Provide the [x, y] coordinate of the cell's center where the given text is located.  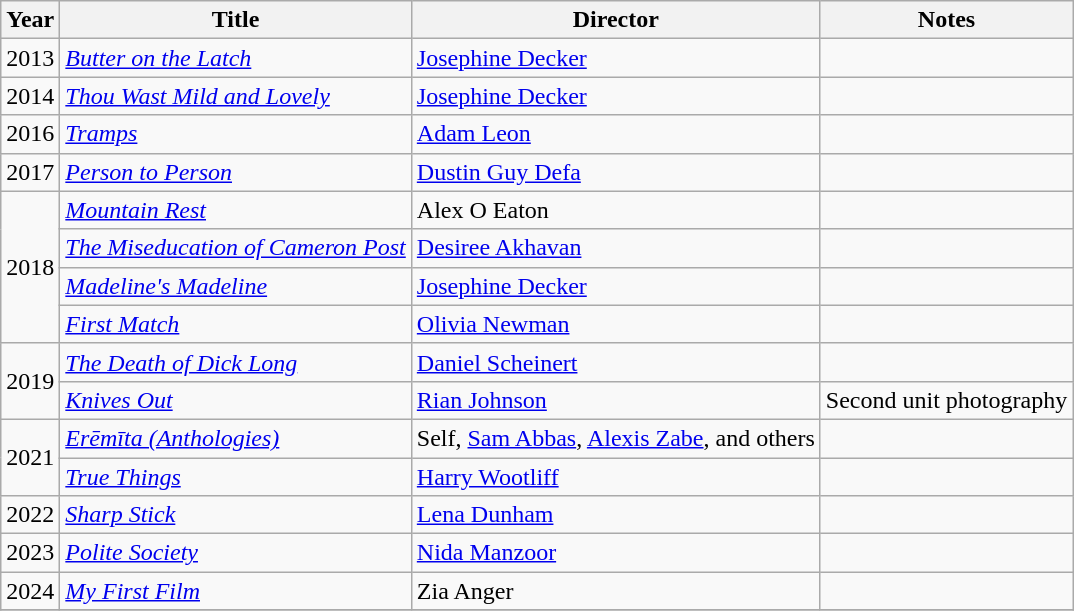
Notes [946, 20]
Harry Wootliff [616, 477]
Director [616, 20]
2022 [30, 515]
Adam Leon [616, 134]
First Match [236, 324]
Dustin Guy Defa [616, 172]
Person to Person [236, 172]
2014 [30, 96]
The Miseducation of Cameron Post [236, 248]
Title [236, 20]
Butter on the Latch [236, 58]
2023 [30, 553]
Olivia Newman [616, 324]
The Death of Dick Long [236, 362]
Year [30, 20]
Self, Sam Abbas, Alexis Zabe, and others [616, 438]
2018 [30, 267]
Polite Society [236, 553]
Zia Anger [616, 591]
2021 [30, 457]
Madeline's Madeline [236, 286]
2019 [30, 381]
Nida Manzoor [616, 553]
Tramps [236, 134]
Second unit photography [946, 400]
2024 [30, 591]
Desiree Akhavan [616, 248]
Knives Out [236, 400]
Sharp Stick [236, 515]
Erēmīta (Anthologies) [236, 438]
Rian Johnson [616, 400]
Mountain Rest [236, 210]
Daniel Scheinert [616, 362]
Alex O Eaton [616, 210]
2017 [30, 172]
True Things [236, 477]
My First Film [236, 591]
Lena Dunham [616, 515]
2016 [30, 134]
2013 [30, 58]
Thou Wast Mild and Lovely [236, 96]
